Find where the given text appears and provide that cell's center as (x, y) coordinate. 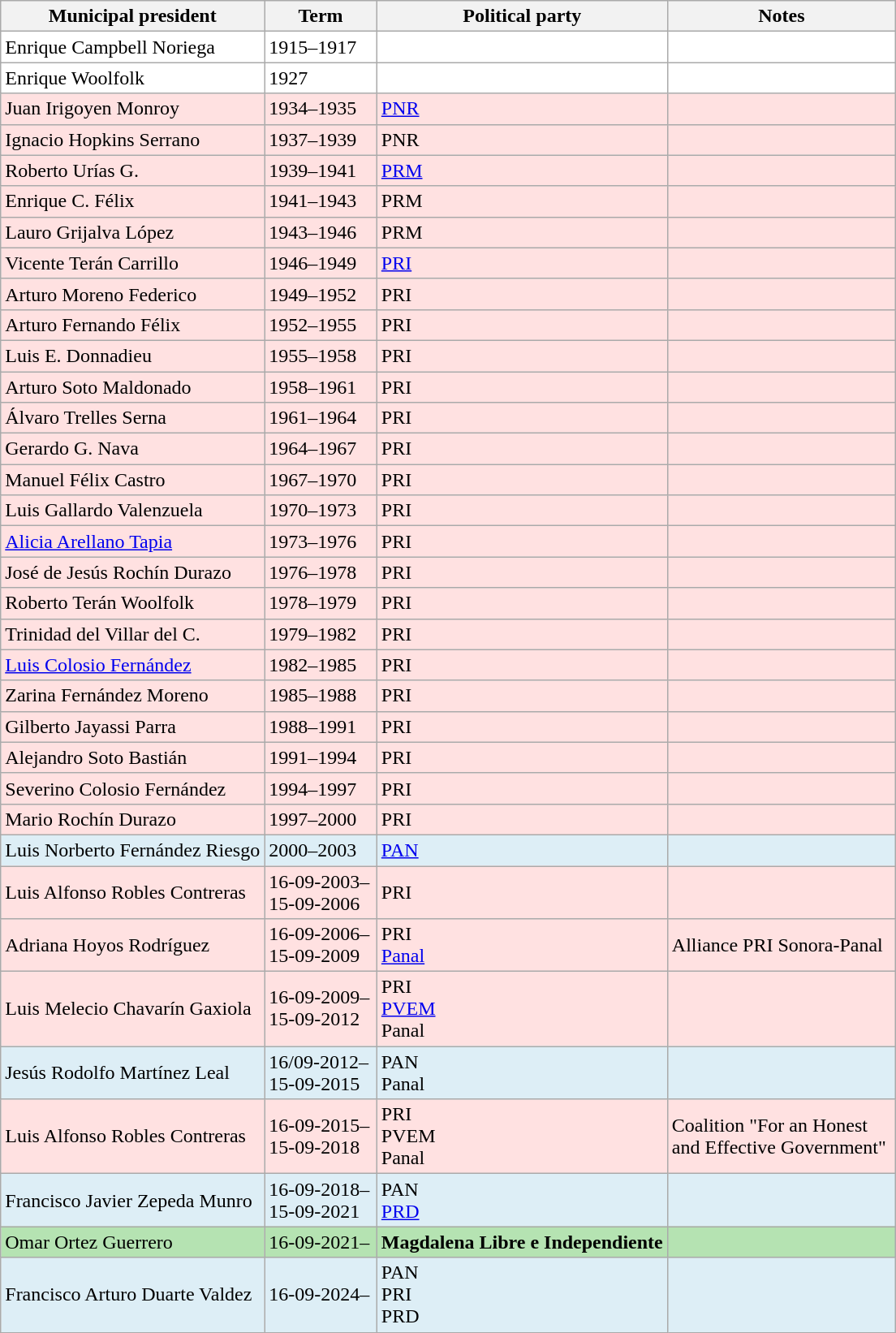
1946–1949 (321, 263)
Luis Melecio Chavarín Gaxiola (133, 1009)
Zarina Fernández Moreno (133, 696)
Arturo Moreno Federico (133, 294)
1997–2000 (321, 819)
1994–1997 (321, 788)
Enrique Campbell Noriega (133, 47)
1979–1982 (321, 634)
Manuel Félix Castro (133, 480)
José de Jesús Rochín Durazo (133, 572)
1943–1946 (321, 232)
Gerardo G. Nava (133, 449)
Adriana Hoyos Rodríguez (133, 945)
16-09-2015–15-09-2018 (321, 1137)
Political party (522, 16)
16-09-2024– (321, 1295)
Luis Norberto Fernández Riesgo (133, 850)
1961–1964 (321, 418)
16-09-2006–15-09-2009 (321, 945)
Luis E. Donnadieu (133, 356)
Ignacio Hopkins Serrano (133, 140)
Jesús Rodolfo Martínez Leal (133, 1073)
1967–1970 (321, 480)
16/09-2012–15-09-2015 (321, 1073)
Francisco Javier Zepeda Munro (133, 1200)
2000–2003 (321, 850)
1982–1985 (321, 665)
1941–1943 (321, 201)
Gilberto Jayassi Parra (133, 727)
Enrique C. Félix (133, 201)
1985–1988 (321, 696)
Notes (781, 16)
1915–1917 (321, 47)
1958–1961 (321, 387)
1978–1979 (321, 603)
Coalition "For an Honest and Effective Government" (781, 1137)
Arturo Soto Maldonado (133, 387)
Luis Colosio Fernández (133, 665)
1937–1939 (321, 140)
Mario Rochín Durazo (133, 819)
1970–1973 (321, 511)
16-09-2018–15-09-2021 (321, 1200)
Term (321, 16)
Lauro Grijalva López (133, 232)
PAN (522, 850)
1976–1978 (321, 572)
1988–1991 (321, 727)
Juan Irigoyen Monroy (133, 109)
16-09-2003–15-09-2006 (321, 891)
16-09-2009–15-09-2012 (321, 1009)
Luis Gallardo Valenzuela (133, 511)
Roberto Terán Woolfolk (133, 603)
Vicente Terán Carrillo (133, 263)
PAN Panal (522, 1073)
1939–1941 (321, 170)
1949–1952 (321, 294)
PAN PRD (522, 1200)
Magdalena Libre e Independiente (522, 1242)
Francisco Arturo Duarte Valdez (133, 1295)
Alejandro Soto Bastián (133, 757)
Roberto Urías G. (133, 170)
Municipal president (133, 16)
1973–1976 (321, 541)
1934–1935 (321, 109)
1952–1955 (321, 325)
Alliance PRI Sonora-Panal (781, 945)
PRI Panal (522, 945)
16-09-2021– (321, 1242)
PAN PRI PRD (522, 1295)
Trinidad del Villar del C. (133, 634)
1955–1958 (321, 356)
Omar Ortez Guerrero (133, 1242)
1927 (321, 78)
Arturo Fernando Félix (133, 325)
Severino Colosio Fernández (133, 788)
Alicia Arellano Tapia (133, 541)
1991–1994 (321, 757)
Enrique Woolfolk (133, 78)
Álvaro Trelles Serna (133, 418)
1964–1967 (321, 449)
